Find where the given text appears and provide that cell's center as [x, y] coordinate. 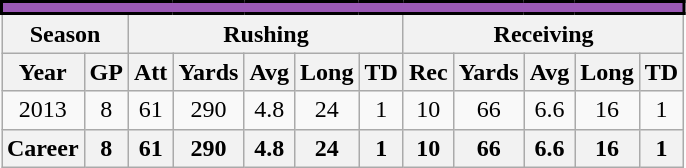
2013 [44, 110]
Season [66, 34]
Receiving [543, 34]
Rushing [266, 34]
Rec [428, 72]
Career [44, 148]
GP [106, 72]
Year [44, 72]
Att [150, 72]
